Return [x, y] of the center of cell containing provided text 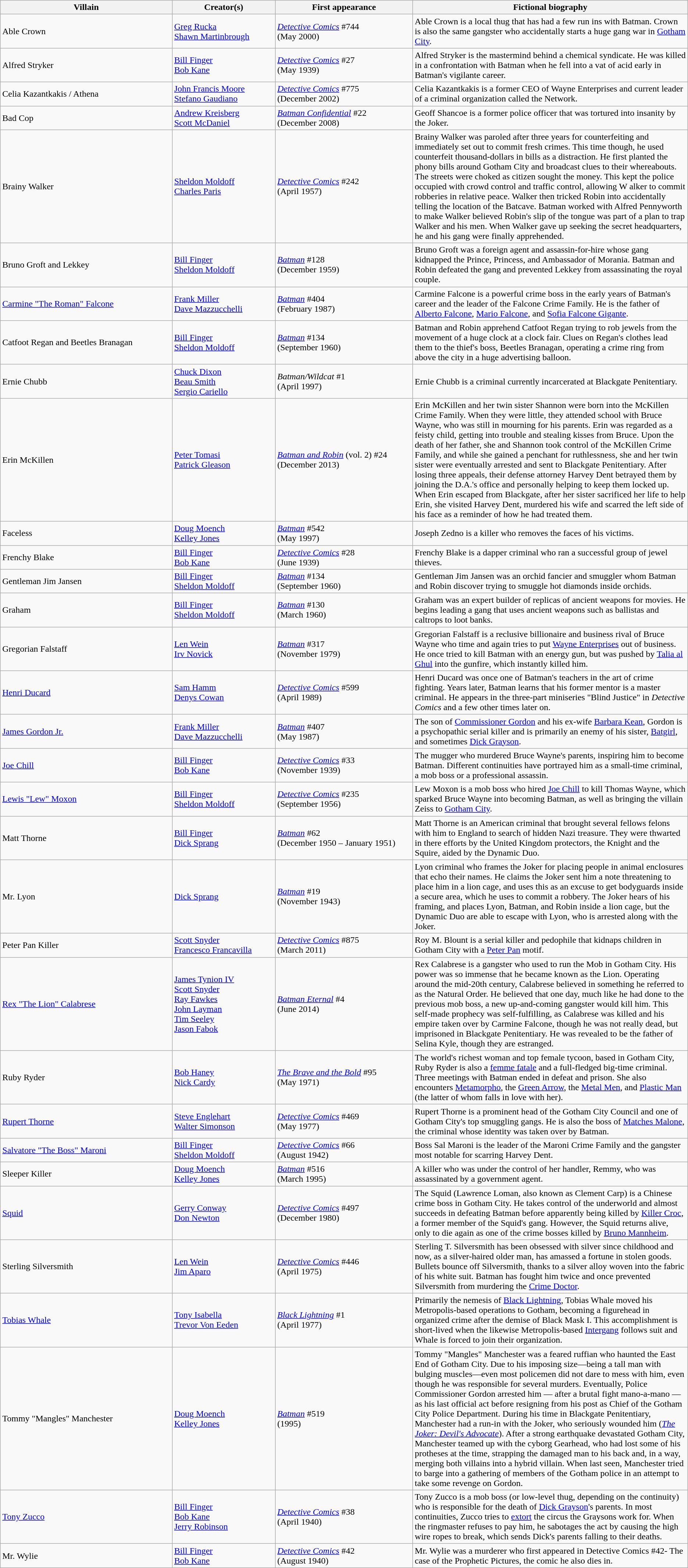
Tony Zucco [86, 1517]
Boss Sal Maroni is the leader of the Maroni Crime Family and the gangster most notable for scarring Harvey Dent. [550, 1150]
Joseph Zedno is a killer who removes the faces of his victims. [550, 533]
Henri Ducard [86, 692]
Batman Confidential #22(December 2008) [344, 118]
Detective Comics #599(April 1989) [344, 692]
Sheldon MoldoffCharles Paris [223, 186]
Len WeinIrv Novick [223, 649]
Peter TomasiPatrick Gleason [223, 459]
Celia Kazantkakis is a former CEO of Wayne Enterprises and current leader of a criminal organization called the Network. [550, 94]
Ernie Chubb is a criminal currently incarcerated at Blackgate Penitentiary. [550, 381]
Batman #407(May 1987) [344, 731]
Mr. Lyon [86, 896]
James Gordon Jr. [86, 731]
Detective Comics #33(November 1939) [344, 765]
Detective Comics #27(May 1939) [344, 65]
Geoff Shancoe is a former police officer that was tortured into insanity by the Joker. [550, 118]
Matt Thorne [86, 838]
Detective Comics #235(September 1956) [344, 799]
James Tynion IVScott SnyderRay FawkesJohn LaymanTim SeeleyJason Fabok [223, 1004]
Mr. Wylie was a murderer who first appeared in Detective Comics #42- The case of the Prophetic Pictures, the comic he also dies in. [550, 1556]
Faceless [86, 533]
Catfoot Regan and Beetles Branagan [86, 343]
Tobias Whale [86, 1320]
Len WeinJim Aparo [223, 1267]
Sam HammDenys Cowan [223, 692]
Carmine "The Roman" Falcone [86, 304]
Joe Chill [86, 765]
Celia Kazantkakis / Athena [86, 94]
Detective Comics #28(June 1939) [344, 557]
Alfred Stryker [86, 65]
First appearance [344, 7]
Gentleman Jim Jansen [86, 581]
Bill FingerBob KaneJerry Robinson [223, 1517]
Brainy Walker [86, 186]
Rex "The Lion" Calabrese [86, 1004]
Batman #317(November 1979) [344, 649]
Batman Eternal #4(June 2014) [344, 1004]
Steve EnglehartWalter Simonson [223, 1121]
Tommy "Mangles" Manchester [86, 1419]
Erin McKillen [86, 459]
Batman #519(1995) [344, 1419]
Greg RuckaShawn Martinbrough [223, 31]
Detective Comics #775(December 2002) [344, 94]
Batman #19(November 1943) [344, 896]
Fictional biography [550, 7]
Batman/Wildcat #1(April 1997) [344, 381]
Gregorian Falstaff [86, 649]
Detective Comics #446(April 1975) [344, 1267]
Detective Comics #875(March 2011) [344, 945]
Sleeper Killer [86, 1174]
Batman #128(December 1959) [344, 265]
Squid [86, 1213]
Frenchy Blake [86, 557]
Detective Comics #469(May 1977) [344, 1121]
Batman #404(February 1987) [344, 304]
John Francis MooreStefano Gaudiano [223, 94]
Frenchy Blake is a dapper criminal who ran a successful group of jewel thieves. [550, 557]
Peter Pan Killer [86, 945]
Batman and Robin (vol. 2) #24(December 2013) [344, 459]
Batman #516(March 1995) [344, 1174]
Mr. Wylie [86, 1556]
Detective Comics #66(August 1942) [344, 1150]
Detective Comics #38(April 1940) [344, 1517]
Batman #542(May 1997) [344, 533]
Black Lightning #1(April 1977) [344, 1320]
Batman #130(March 1960) [344, 610]
Bruno Groft and Lekkey [86, 265]
Roy M. Blount is a serial killer and pedophile that kidnaps children in Gotham City with a Peter Pan motif. [550, 945]
Gerry ConwayDon Newton [223, 1213]
Bill FingerDick Sprang [223, 838]
The Brave and the Bold #95(May 1971) [344, 1077]
Bob HaneyNick Cardy [223, 1077]
Able Crown [86, 31]
Detective Comics #242(April 1957) [344, 186]
Bad Cop [86, 118]
Salvatore "The Boss" Maroni [86, 1150]
Dick Sprang [223, 896]
Tony IsabellaTrevor Von Eeden [223, 1320]
A killer who was under the control of her handler, Remmy, who was assassinated by a government agent. [550, 1174]
Ruby Ryder [86, 1077]
Scott SnyderFrancesco Francavilla [223, 945]
Graham [86, 610]
Chuck DixonBeau SmithSergio Cariello [223, 381]
Batman #62(December 1950 – January 1951) [344, 838]
Creator(s) [223, 7]
Villain [86, 7]
Detective Comics #42(August 1940) [344, 1556]
Detective Comics #744(May 2000) [344, 31]
Rupert Thorne [86, 1121]
Ernie Chubb [86, 381]
Detective Comics #497(December 1980) [344, 1213]
Andrew KreisbergScott McDaniel [223, 118]
Lewis "Lew" Moxon [86, 799]
Gentleman Jim Jansen was an orchid fancier and smuggler whom Batman and Robin discover trying to smuggle hot diamonds inside orchids. [550, 581]
Sterling Silversmith [86, 1267]
